Scan for the cell matching the given text and deliver its (X, Y) coordinate at center. 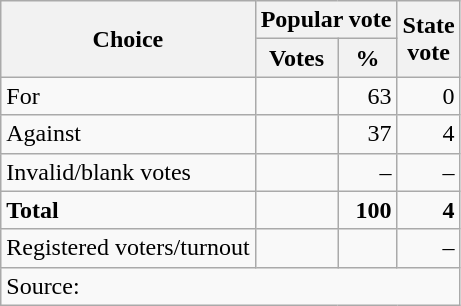
63 (368, 96)
Source: (230, 286)
Choice (128, 39)
For (128, 96)
Statevote (428, 39)
% (368, 58)
Popular vote (326, 20)
0 (428, 96)
Total (128, 210)
Votes (296, 58)
Against (128, 134)
100 (368, 210)
Registered voters/turnout (128, 248)
Invalid/blank votes (128, 172)
37 (368, 134)
